Determine the (X, Y) coordinate at the center of the cell enclosing the given text.  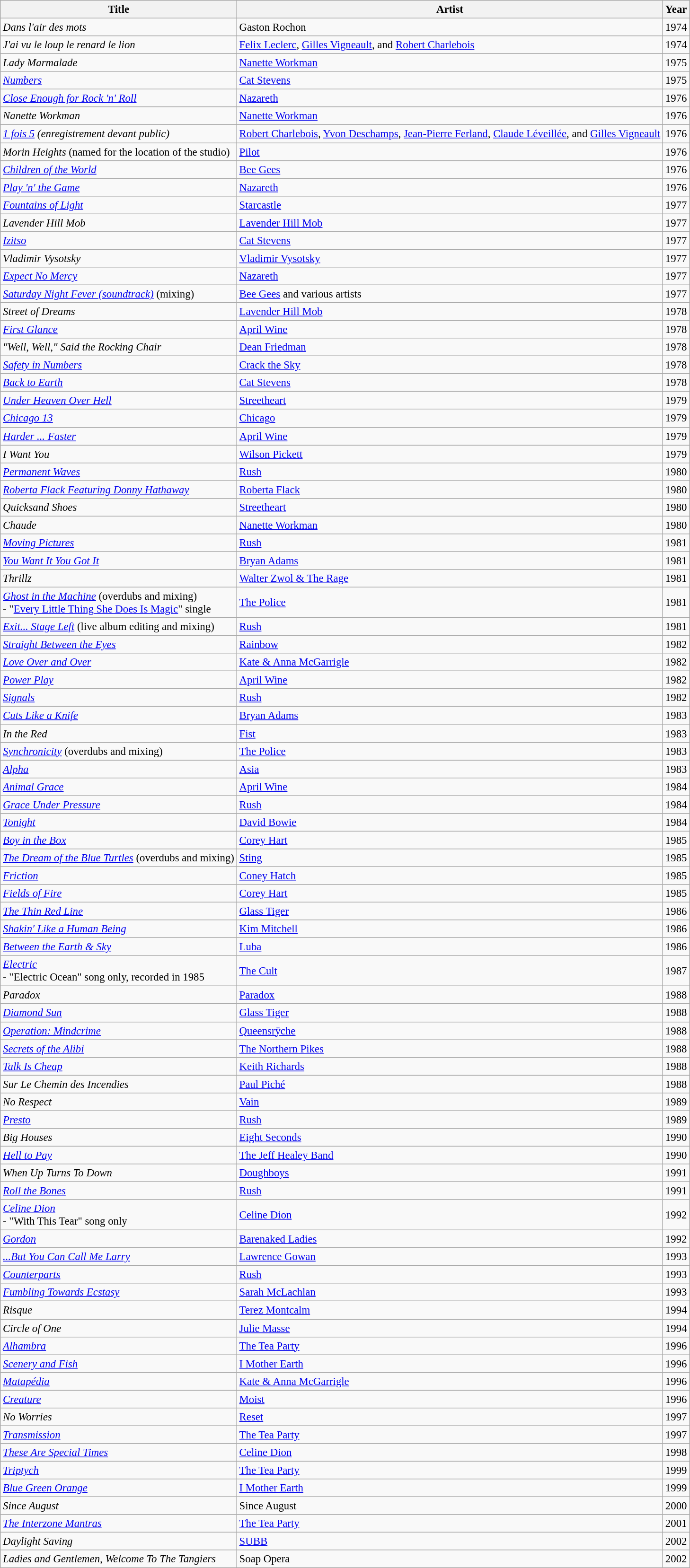
Expect No Mercy (119, 276)
Morin Heights (named for the location of the studio) (119, 152)
Terez Montcalm (450, 1310)
Ghost in the Machine (overdubs and mixing)- "Every Little Thing She Does Is Magic" single (119, 603)
Play 'n' the Game (119, 187)
Artist (450, 9)
Barenaked Ladies (450, 1239)
1987 (676, 971)
Roberta Flack (450, 490)
Gordon (119, 1239)
Blue Green Orange (119, 1488)
Eight Seconds (450, 1138)
Exit... Stage Left (live album editing and mixing) (119, 627)
Chaude (119, 525)
Title (119, 9)
Between the Earth & Sky (119, 947)
Keith Richards (450, 1066)
Robert Charlebois, Yvon Deschamps, Jean-Pierre Ferland, Claude Léveillée, and Gilles Vigneault (450, 134)
Izitso (119, 241)
David Bowie (450, 823)
Dean Friedman (450, 347)
Permanent Waves (119, 472)
Doughboys (450, 1173)
No Worries (119, 1417)
Walter Zwol & The Rage (450, 578)
Presto (119, 1120)
2001 (676, 1524)
Close Enough for Rock 'n' Roll (119, 98)
Fumbling Towards Ecstasy (119, 1293)
Luba (450, 947)
Street of Dreams (119, 312)
Asia (450, 769)
Roll the Bones (119, 1191)
1998 (676, 1453)
Scenery and Fish (119, 1364)
Signals (119, 698)
Moist (450, 1399)
Operation: Mindcrime (119, 1031)
Sting (450, 858)
Celine Dion- "With This Tear" song only (119, 1215)
Triptych (119, 1470)
Bee Gees (450, 169)
Creature (119, 1399)
Ladies and Gentlemen, Welcome To The Tangiers (119, 1559)
Pilot (450, 152)
Moving Pictures (119, 543)
Friction (119, 876)
First Glance (119, 330)
Lawrence Gowan (450, 1257)
Diamond Sun (119, 1013)
Felix Leclerc, Gilles Vigneault, and Robert Charlebois (450, 45)
Saturday Night Fever (soundtrack) (mixing) (119, 294)
Counterparts (119, 1275)
Reset (450, 1417)
Paul Piché (450, 1084)
Cuts Like a Knife (119, 716)
Fist (450, 734)
Circle of One (119, 1328)
Julie Masse (450, 1328)
In the Red (119, 734)
Gaston Rochon (450, 27)
You Want It You Got It (119, 561)
Fountains of Light (119, 205)
Under Heaven Over Hell (119, 401)
Electric- "Electric Ocean" song only, recorded in 1985 (119, 971)
Risque (119, 1310)
J'ai vu le loup le renard le lion (119, 45)
The Dream of the Blue Turtles (overdubs and mixing) (119, 858)
Fields of Fire (119, 893)
Straight Between the Eyes (119, 645)
Roberta Flack Featuring Donny Hathaway (119, 490)
Numbers (119, 80)
Matapédia (119, 1381)
"Well, Well," Said the Rocking Chair (119, 347)
Wilson Pickett (450, 454)
Soap Opera (450, 1559)
Lady Marmalade (119, 63)
Year (676, 9)
Quicksand Shoes (119, 508)
Transmission (119, 1435)
These Are Special Times (119, 1453)
Back to Earth (119, 383)
Daylight Saving (119, 1542)
When Up Turns To Down (119, 1173)
Grace Under Pressure (119, 805)
Bee Gees and various artists (450, 294)
Chicago (450, 419)
Alpha (119, 769)
Harder ... Faster (119, 436)
The Jeff Healey Band (450, 1155)
...But You Can Call Me Larry (119, 1257)
Boy in the Box (119, 840)
Secrets of the Alibi (119, 1049)
Crack the Sky (450, 365)
Children of the World (119, 169)
Sarah McLachlan (450, 1293)
Power Play (119, 680)
Starcastle (450, 205)
Hell to Pay (119, 1155)
The Cult (450, 971)
SUBB (450, 1542)
Vain (450, 1102)
Safety in Numbers (119, 365)
Love Over and Over (119, 662)
I Want You (119, 454)
Thrillz (119, 578)
Talk Is Cheap (119, 1066)
The Northern Pikes (450, 1049)
Shakin' Like a Human Being (119, 929)
Alhambra (119, 1346)
Tonight (119, 823)
The Thin Red Line (119, 911)
1 fois 5 (enregistrement devant public) (119, 134)
Rainbow (450, 645)
2000 (676, 1506)
Queensrÿche (450, 1031)
Coney Hatch (450, 876)
Kim Mitchell (450, 929)
Sur Le Chemin des Incendies (119, 1084)
Chicago 13 (119, 419)
No Respect (119, 1102)
Big Houses (119, 1138)
Synchronicity (overdubs and mixing) (119, 751)
The Interzone Mantras (119, 1524)
Animal Grace (119, 787)
Dans l'air des mots (119, 27)
